Return [X, Y] of the center of cell containing provided text 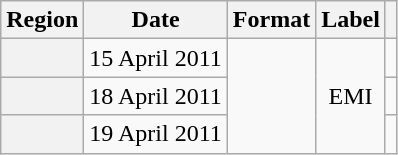
15 April 2011 [156, 58]
Format [271, 20]
Label [351, 20]
Region [42, 20]
18 April 2011 [156, 96]
Date [156, 20]
EMI [351, 96]
19 April 2011 [156, 134]
